From the cell containing the given text, extract its center point as (x, y) coordinate. 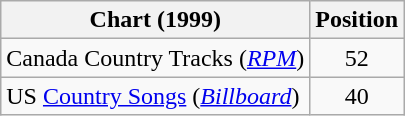
US Country Songs (Billboard) (156, 96)
52 (357, 58)
Position (357, 20)
Canada Country Tracks (RPM) (156, 58)
Chart (1999) (156, 20)
40 (357, 96)
